Scan for the cell matching the given text and deliver its [x, y] coordinate at center. 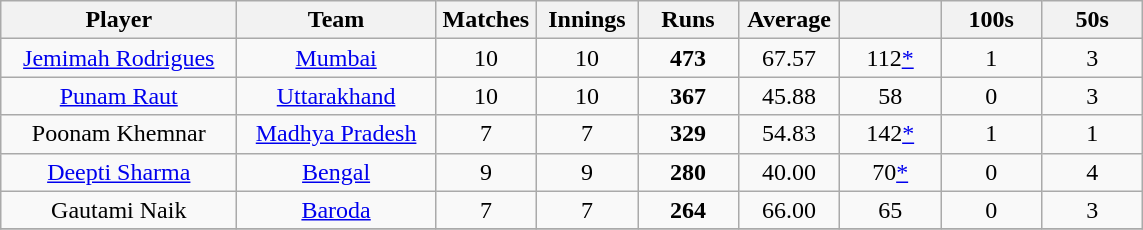
112* [890, 58]
45.88 [790, 96]
473 [688, 58]
Gautami Naik [119, 210]
Bengal [336, 172]
Madhya Pradesh [336, 134]
Baroda [336, 210]
Poonam Khemnar [119, 134]
58 [890, 96]
40.00 [790, 172]
65 [890, 210]
280 [688, 172]
70* [890, 172]
Matches [486, 20]
Runs [688, 20]
264 [688, 210]
Player [119, 20]
Average [790, 20]
50s [1092, 20]
54.83 [790, 134]
67.57 [790, 58]
Uttarakhand [336, 96]
Mumbai [336, 58]
142* [890, 134]
Team [336, 20]
367 [688, 96]
Innings [586, 20]
66.00 [790, 210]
100s [992, 20]
4 [1092, 172]
Deepti Sharma [119, 172]
329 [688, 134]
Punam Raut [119, 96]
Jemimah Rodrigues [119, 58]
